Pinpoint the cell where the given text exists, returning its [x, y] midpoint coordinate. 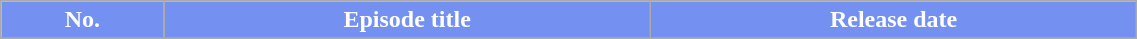
Release date [893, 20]
Episode title [408, 20]
No. [82, 20]
